Scan for the cell matching the given text and deliver its [x, y] coordinate at center. 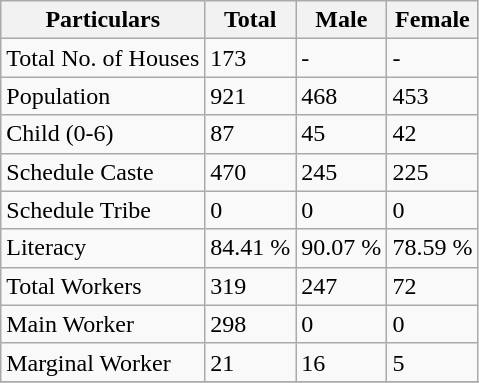
173 [250, 58]
Male [342, 20]
Schedule Tribe [103, 210]
Total Workers [103, 286]
Population [103, 96]
Particulars [103, 20]
16 [342, 362]
Total [250, 20]
Main Worker [103, 324]
90.07 % [342, 248]
87 [250, 134]
245 [342, 172]
Marginal Worker [103, 362]
298 [250, 324]
921 [250, 96]
42 [432, 134]
21 [250, 362]
84.41 % [250, 248]
453 [432, 96]
5 [432, 362]
Schedule Caste [103, 172]
Total No. of Houses [103, 58]
468 [342, 96]
470 [250, 172]
45 [342, 134]
Female [432, 20]
Child (0-6) [103, 134]
Literacy [103, 248]
225 [432, 172]
319 [250, 286]
78.59 % [432, 248]
72 [432, 286]
247 [342, 286]
